Return [x, y] of the center of cell containing provided text 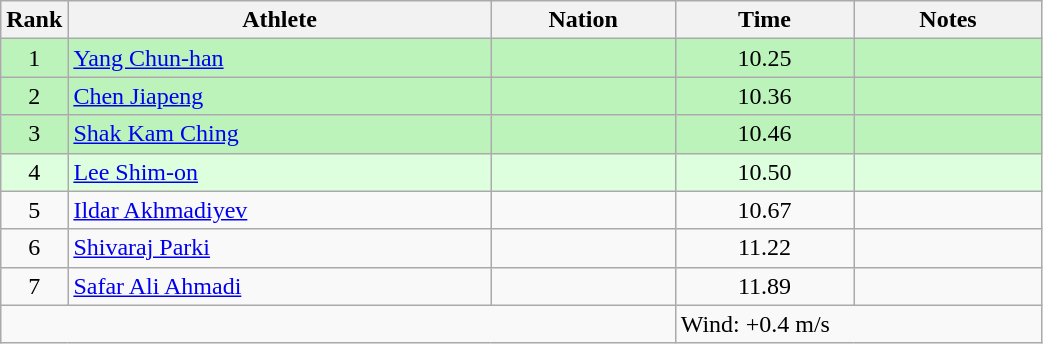
Yang Chun-han [280, 58]
Wind: +0.4 m/s [858, 324]
5 [34, 210]
4 [34, 172]
6 [34, 248]
Ildar Akhmadiyev [280, 210]
2 [34, 96]
Rank [34, 20]
10.36 [764, 96]
Athlete [280, 20]
Nation [583, 20]
Time [764, 20]
Shak Kam Ching [280, 134]
10.25 [764, 58]
7 [34, 286]
Shivaraj Parki [280, 248]
1 [34, 58]
10.46 [764, 134]
Lee Shim-on [280, 172]
Safar Ali Ahmadi [280, 286]
11.22 [764, 248]
10.50 [764, 172]
Notes [948, 20]
3 [34, 134]
Chen Jiapeng [280, 96]
10.67 [764, 210]
11.89 [764, 286]
